Scan for the cell matching the given text and deliver its [x, y] coordinate at center. 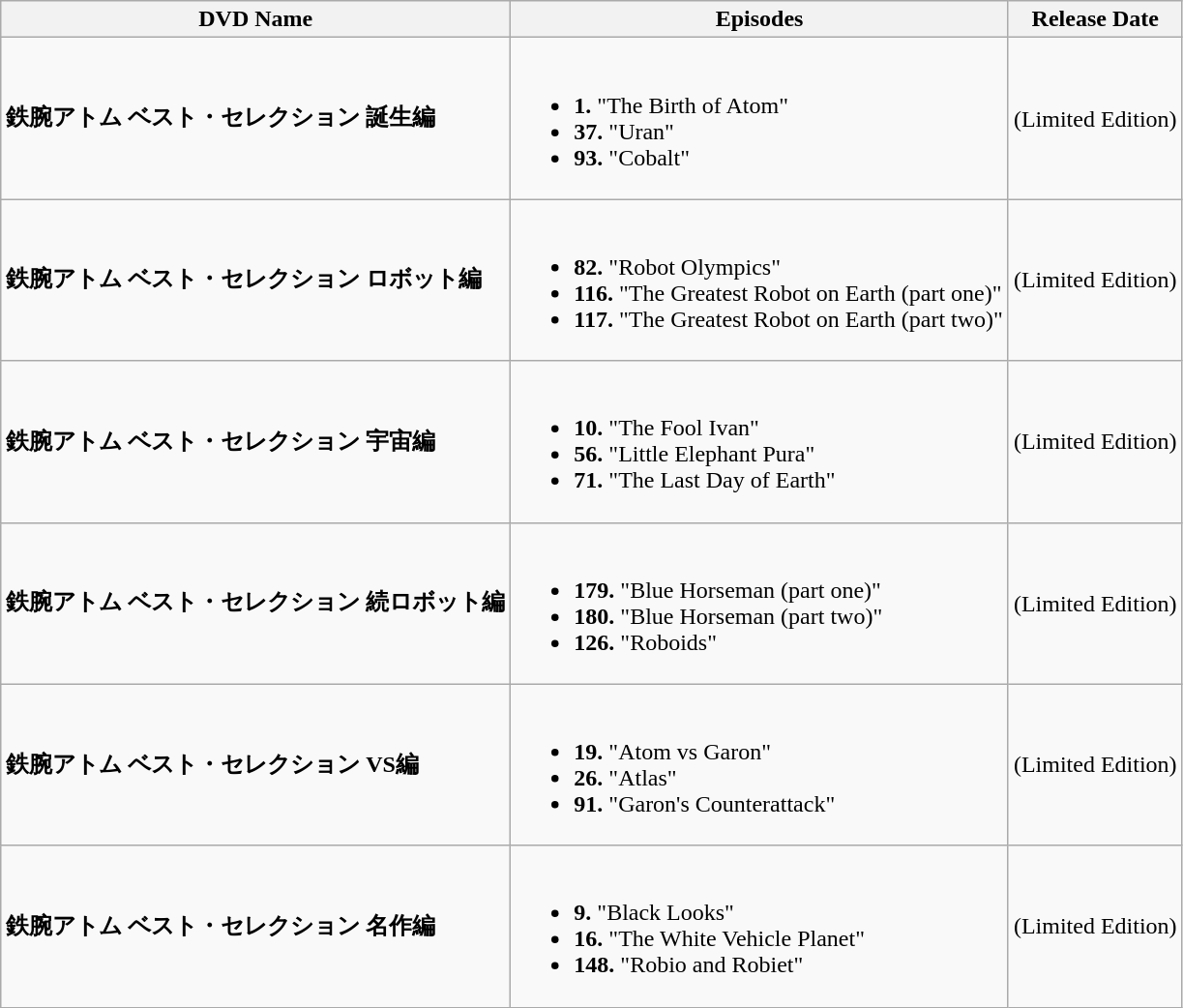
鉄腕アトム ベスト・セレクション 続ロボット編 [255, 604]
9. "Black Looks"16. "The White Vehicle Planet"148. "Robio and Robiet" [760, 927]
Release Date [1095, 19]
鉄腕アトム ベスト・セレクション ロボット編 [255, 281]
鉄腕アトム ベスト・セレクション 誕生編 [255, 118]
82. "Robot Olympics"116. "The Greatest Robot on Earth (part one)"117. "The Greatest Robot on Earth (part two)" [760, 281]
鉄腕アトム ベスト・セレクション 名作編 [255, 927]
10. "The Fool Ivan"56. "Little Elephant Pura"71. "The Last Day of Earth" [760, 441]
DVD Name [255, 19]
1. "The Birth of Atom"37. "Uran"93. "Cobalt" [760, 118]
鉄腕アトム ベスト・セレクション VS編 [255, 764]
Episodes [760, 19]
19. "Atom vs Garon"26. "Atlas"91. "Garon's Counterattack" [760, 764]
鉄腕アトム ベスト・セレクション 宇宙編 [255, 441]
179. "Blue Horseman (part one)"180. "Blue Horseman (part two)"126. "Roboids" [760, 604]
